Detect which cell encompasses the target text, then output its (X, Y) center coordinate. 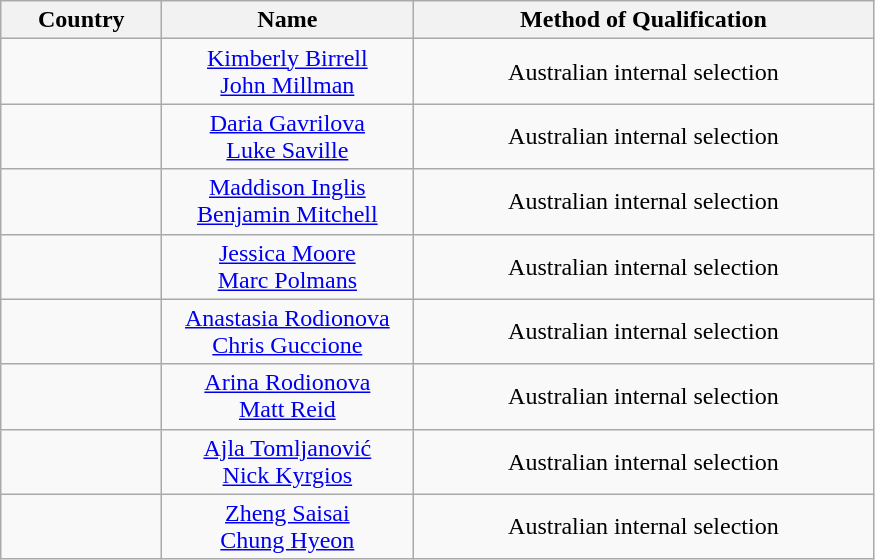
Daria Gavrilova Luke Saville (288, 136)
Arina Rodionova Matt Reid (288, 396)
Name (288, 20)
Kimberly Birrell John Millman (288, 72)
Country (82, 20)
Anastasia Rodionova Chris Guccione (288, 332)
Ajla Tomljanović Nick Kyrgios (288, 462)
Jessica Moore Marc Polmans (288, 266)
Maddison Inglis Benjamin Mitchell (288, 202)
Zheng Saisai Chung Hyeon (288, 526)
Method of Qualification (644, 20)
